Determine the [x, y] coordinate at the center of the cell enclosing the given text.  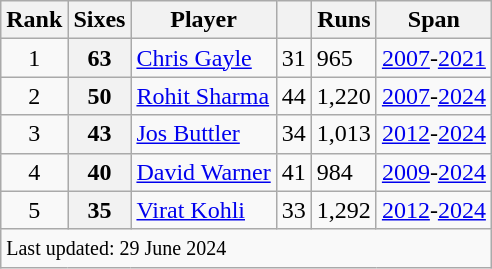
Span [434, 20]
Sixes [100, 20]
965 [344, 58]
1,013 [344, 134]
David Warner [204, 172]
1 [34, 58]
41 [294, 172]
4 [34, 172]
2009-2024 [434, 172]
50 [100, 96]
63 [100, 58]
Rank [34, 20]
1,220 [344, 96]
Virat Kohli [204, 210]
Last updated: 29 June 2024 [246, 248]
1,292 [344, 210]
Rohit Sharma [204, 96]
Runs [344, 20]
35 [100, 210]
5 [34, 210]
2007-2024 [434, 96]
3 [34, 134]
34 [294, 134]
984 [344, 172]
43 [100, 134]
Jos Buttler [204, 134]
33 [294, 210]
2 [34, 96]
2007-2021 [434, 58]
40 [100, 172]
Chris Gayle [204, 58]
44 [294, 96]
31 [294, 58]
Player [204, 20]
